From the cell containing the given text, extract its center point as (x, y) coordinate. 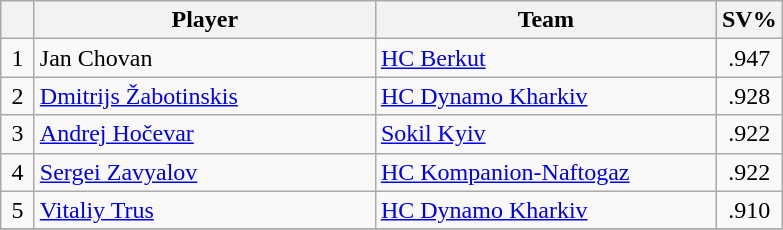
.910 (749, 210)
SV% (749, 20)
Jan Chovan (204, 58)
5 (18, 210)
Player (204, 20)
1 (18, 58)
4 (18, 172)
Andrej Hočevar (204, 134)
Vitaliy Trus (204, 210)
Team (546, 20)
2 (18, 96)
.947 (749, 58)
Sokil Kyiv (546, 134)
HC Berkut (546, 58)
Dmitrijs Žabotinskis (204, 96)
.928 (749, 96)
HC Kompanion-Naftogaz (546, 172)
Sergei Zavyalov (204, 172)
3 (18, 134)
